For the text-containing cell, return its midpoint in (x, y) coordinate format. 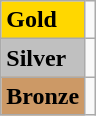
Silver (43, 58)
Bronze (43, 96)
Gold (43, 20)
